Output the (X, Y) coordinate of the center of the cell containing the given text.  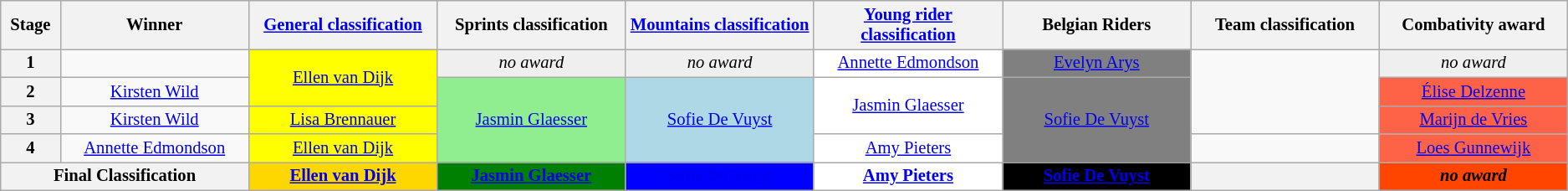
Marijn de Vries (1474, 120)
Winner (154, 24)
Stage (30, 24)
3 (30, 120)
Combativity award (1474, 24)
Lisa Brennauer (343, 120)
Evelyn Arys (1097, 63)
Élise Delzenne (1474, 91)
Team classification (1285, 24)
2 (30, 91)
Loes Gunnewijk (1474, 148)
Belgian Riders (1097, 24)
General classification (343, 24)
Mountains classification (719, 24)
Final Classification (125, 176)
1 (30, 63)
Young rider classification (908, 24)
4 (30, 148)
Sprints classification (532, 24)
